Determine the (x, y) coordinate at the center of the cell enclosing the given text.  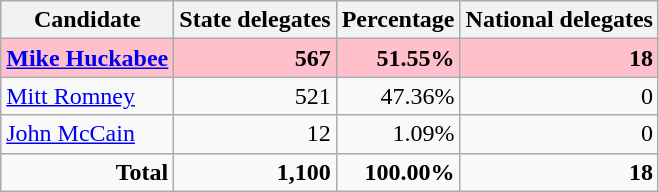
National delegates (559, 20)
567 (255, 58)
Mitt Romney (88, 96)
100.00% (398, 172)
12 (255, 134)
47.36% (398, 96)
1.09% (398, 134)
1,100 (255, 172)
Total (88, 172)
Candidate (88, 20)
51.55% (398, 58)
State delegates (255, 20)
521 (255, 96)
John McCain (88, 134)
Mike Huckabee (88, 58)
Percentage (398, 20)
